Output the (x, y) coordinate of the center of the cell containing the given text.  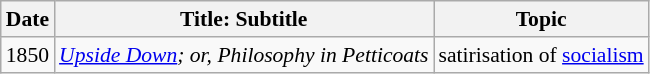
Upside Down; or, Philosophy in Petticoats (244, 55)
Title: Subtitle (244, 19)
Topic (542, 19)
satirisation of socialism (542, 55)
Date (28, 19)
1850 (28, 55)
